From the cell containing the given text, extract its center point as [X, Y] coordinate. 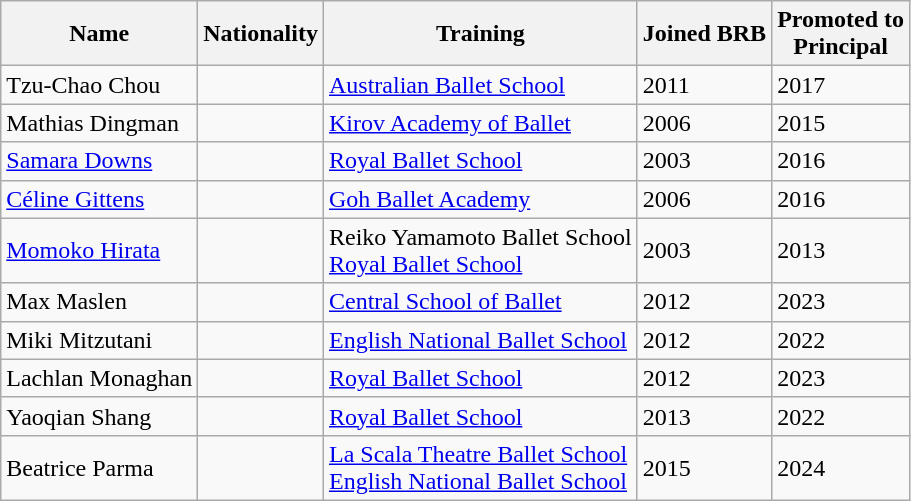
Momoko Hirata [100, 250]
Beatrice Parma [100, 468]
Kirov Academy of Ballet [480, 123]
Goh Ballet Academy [480, 199]
Miki Mitzutani [100, 340]
Max Maslen [100, 302]
English National Ballet School [480, 340]
Reiko Yamamoto Ballet SchoolRoyal Ballet School [480, 250]
Lachlan Monaghan [100, 378]
2017 [841, 85]
Training [480, 34]
2011 [704, 85]
Nationality [261, 34]
Tzu-Chao Chou [100, 85]
Mathias Dingman [100, 123]
Joined BRB [704, 34]
Yaoqian Shang [100, 416]
Australian Ballet School [480, 85]
Céline Gittens [100, 199]
2024 [841, 468]
La Scala Theatre Ballet SchoolEnglish National Ballet School [480, 468]
Central School of Ballet [480, 302]
Samara Downs [100, 161]
Name [100, 34]
Promoted to Principal [841, 34]
